Find where the given text appears and provide that cell's center as (x, y) coordinate. 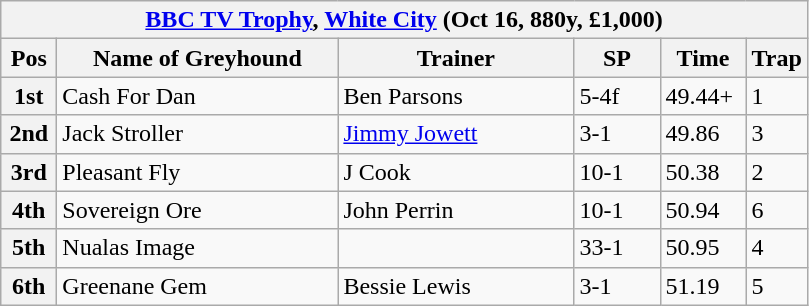
5th (29, 248)
Cash For Dan (198, 96)
Bessie Lewis (456, 286)
Trainer (456, 58)
50.38 (703, 172)
Sovereign Ore (198, 210)
Trap (776, 58)
6 (776, 210)
50.94 (703, 210)
33-1 (617, 248)
3rd (29, 172)
Time (703, 58)
3 (776, 134)
1 (776, 96)
John Perrin (456, 210)
5 (776, 286)
49.44+ (703, 96)
5-4f (617, 96)
50.95 (703, 248)
6th (29, 286)
Pos (29, 58)
4th (29, 210)
1st (29, 96)
J Cook (456, 172)
Name of Greyhound (198, 58)
2nd (29, 134)
BBC TV Trophy, White City (Oct 16, 880y, £1,000) (404, 20)
SP (617, 58)
Greenane Gem (198, 286)
Pleasant Fly (198, 172)
51.19 (703, 286)
2 (776, 172)
4 (776, 248)
Jack Stroller (198, 134)
49.86 (703, 134)
Nualas Image (198, 248)
Jimmy Jowett (456, 134)
Ben Parsons (456, 96)
